Detect which cell encompasses the target text, then output its (x, y) center coordinate. 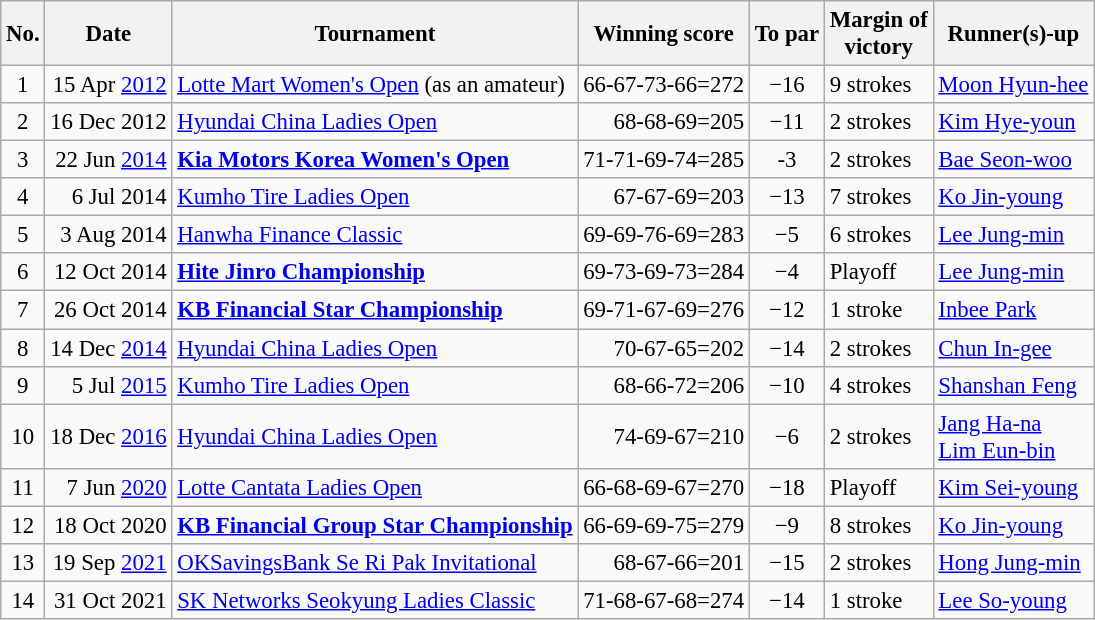
9 (23, 385)
7 Jun 2020 (108, 487)
−10 (786, 385)
74-69-67=210 (664, 436)
-3 (786, 160)
8 strokes (878, 525)
6 strokes (878, 235)
−9 (786, 525)
Hanwha Finance Classic (375, 235)
70-67-65=202 (664, 348)
5 Jul 2015 (108, 385)
Lee So-young (1014, 600)
Runner(s)-up (1014, 34)
SK Networks Seokyung Ladies Classic (375, 600)
−13 (786, 197)
−18 (786, 487)
14 Dec 2014 (108, 348)
Inbee Park (1014, 310)
Tournament (375, 34)
KB Financial Group Star Championship (375, 525)
Kia Motors Korea Women's Open (375, 160)
11 (23, 487)
Winning score (664, 34)
31 Oct 2021 (108, 600)
KB Financial Star Championship (375, 310)
69-71-67-69=276 (664, 310)
6 Jul 2014 (108, 197)
69-73-69-73=284 (664, 273)
−15 (786, 563)
Chun In-gee (1014, 348)
7 strokes (878, 197)
OKSavingsBank Se Ri Pak Invitational (375, 563)
68-66-72=206 (664, 385)
14 (23, 600)
3 (23, 160)
18 Dec 2016 (108, 436)
4 (23, 197)
15 Apr 2012 (108, 85)
12 Oct 2014 (108, 273)
12 (23, 525)
68-68-69=205 (664, 122)
9 strokes (878, 85)
−4 (786, 273)
71-68-67-68=274 (664, 600)
Hong Jung-min (1014, 563)
18 Oct 2020 (108, 525)
7 (23, 310)
Kim Hye-youn (1014, 122)
−6 (786, 436)
Jang Ha-na Lim Eun-bin (1014, 436)
68-67-66=201 (664, 563)
16 Dec 2012 (108, 122)
8 (23, 348)
Margin ofvictory (878, 34)
Shanshan Feng (1014, 385)
Moon Hyun-hee (1014, 85)
13 (23, 563)
No. (23, 34)
69-69-76-69=283 (664, 235)
Kim Sei-young (1014, 487)
71-71-69-74=285 (664, 160)
2 (23, 122)
Lotte Cantata Ladies Open (375, 487)
6 (23, 273)
5 (23, 235)
Date (108, 34)
Hite Jinro Championship (375, 273)
22 Jun 2014 (108, 160)
3 Aug 2014 (108, 235)
Bae Seon-woo (1014, 160)
−11 (786, 122)
66-67-73-66=272 (664, 85)
66-68-69-67=270 (664, 487)
1 (23, 85)
−12 (786, 310)
67-67-69=203 (664, 197)
10 (23, 436)
4 strokes (878, 385)
Lotte Mart Women's Open (as an amateur) (375, 85)
To par (786, 34)
26 Oct 2014 (108, 310)
66-69-69-75=279 (664, 525)
−16 (786, 85)
19 Sep 2021 (108, 563)
−5 (786, 235)
